Capture the cell that displays the provided text and extract its (X, Y) central coordinate. 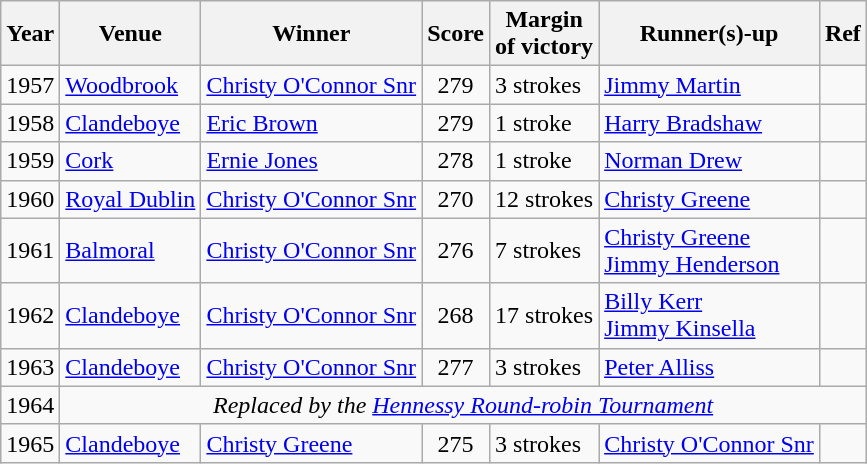
1960 (30, 199)
Marginof victory (544, 34)
278 (456, 161)
Venue (130, 34)
Billy Kerr Jimmy Kinsella (710, 316)
Royal Dublin (130, 199)
Replaced by the Hennessy Round-robin Tournament (464, 405)
1961 (30, 250)
Christy Greene Jimmy Henderson (710, 250)
17 strokes (544, 316)
1962 (30, 316)
Eric Brown (312, 123)
Harry Bradshaw (710, 123)
Score (456, 34)
268 (456, 316)
1964 (30, 405)
270 (456, 199)
277 (456, 367)
1965 (30, 443)
Winner (312, 34)
1959 (30, 161)
275 (456, 443)
276 (456, 250)
Woodbrook (130, 85)
1963 (30, 367)
1957 (30, 85)
1958 (30, 123)
Peter Alliss (710, 367)
Norman Drew (710, 161)
Year (30, 34)
Cork (130, 161)
Balmoral (130, 250)
Jimmy Martin (710, 85)
Ref (842, 34)
7 strokes (544, 250)
12 strokes (544, 199)
Runner(s)-up (710, 34)
Ernie Jones (312, 161)
